Detect which cell encompasses the target text, then output its (X, Y) center coordinate. 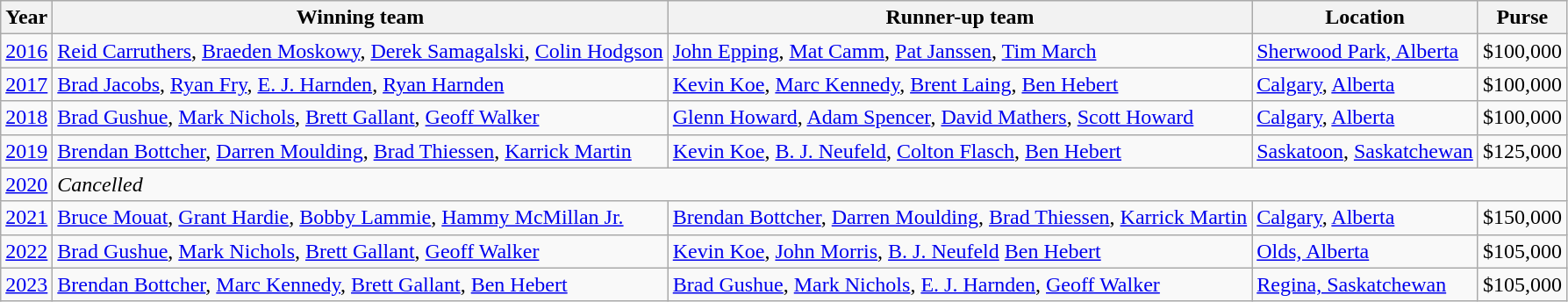
Glenn Howard, Adam Spencer, David Mathers, Scott Howard (960, 118)
Kevin Koe, B. J. Neufeld, Colton Flasch, Ben Hebert (960, 151)
2017 (26, 84)
2020 (26, 184)
Reid Carruthers, Braeden Moskowy, Derek Samagalski, Colin Hodgson (360, 51)
2023 (26, 284)
Regina, Saskatchewan (1365, 284)
Brad Jacobs, Ryan Fry, E. J. Harnden, Ryan Harnden (360, 84)
John Epping, Mat Camm, Pat Janssen, Tim March (960, 51)
Purse (1521, 18)
2022 (26, 251)
Year (26, 18)
$150,000 (1521, 218)
Kevin Koe, John Morris, B. J. Neufeld Ben Hebert (960, 251)
Location (1365, 18)
$125,000 (1521, 151)
2021 (26, 218)
Bruce Mouat, Grant Hardie, Bobby Lammie, Hammy McMillan Jr. (360, 218)
Cancelled (810, 184)
2018 (26, 118)
Saskatoon, Saskatchewan (1365, 151)
Sherwood Park, Alberta (1365, 51)
Olds, Alberta (1365, 251)
Brendan Bottcher, Marc Kennedy, Brett Gallant, Ben Hebert (360, 284)
Kevin Koe, Marc Kennedy, Brent Laing, Ben Hebert (960, 84)
2016 (26, 51)
Runner-up team (960, 18)
Winning team (360, 18)
Brad Gushue, Mark Nichols, E. J. Harnden, Geoff Walker (960, 284)
2019 (26, 151)
